Output the (X, Y) coordinate of the center of the cell containing the given text.  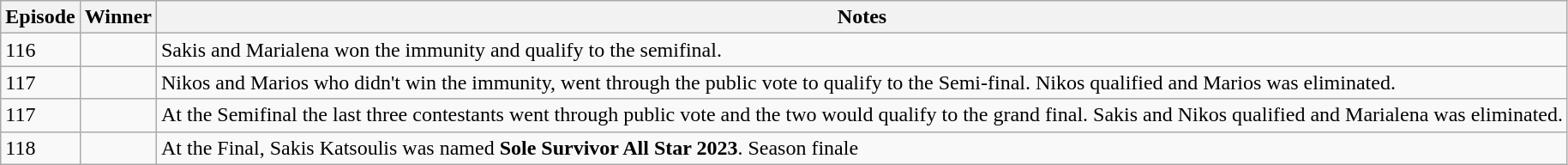
Sakis and Marialena won the immunity and qualify to the semifinal. (862, 50)
Winner (118, 17)
Notes (862, 17)
Episode (40, 17)
118 (40, 148)
Nikos and Marios who didn't win the immunity, went through the public vote to qualify to the Semi-final. Nikos qualified and Marios was eliminated. (862, 82)
116 (40, 50)
At the Final, Sakis Katsoulis was named Sole Survivor All Star 2023. Season finale (862, 148)
